Extract the [X, Y] coordinate from the center of the cell holding the provided text.  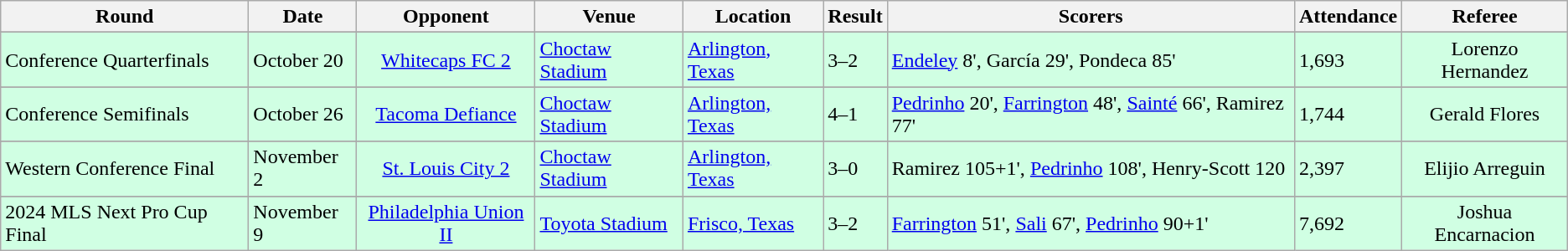
Conference Quarterfinals [125, 60]
2,397 [1348, 169]
Gerald Flores [1485, 114]
Round [125, 17]
Pedrinho 20', Farrington 48', Sainté 66', Ramirez 77' [1091, 114]
Toyota Stadium [609, 223]
November 2 [303, 169]
Scorers [1091, 17]
Joshua Encarnacion [1485, 223]
October 20 [303, 60]
Referee [1485, 17]
1,744 [1348, 114]
Whitecaps FC 2 [446, 60]
October 26 [303, 114]
Attendance [1348, 17]
4–1 [855, 114]
Result [855, 17]
November 9 [303, 223]
Venue [609, 17]
Lorenzo Hernandez [1485, 60]
Tacoma Defiance [446, 114]
Date [303, 17]
Opponent [446, 17]
Endeley 8', García 29', Pondeca 85' [1091, 60]
1,693 [1348, 60]
7,692 [1348, 223]
Conference Semifinals [125, 114]
Frisco, Texas [752, 223]
Elijio Arreguin [1485, 169]
Philadelphia Union II [446, 223]
Location [752, 17]
3–0 [855, 169]
2024 MLS Next Pro Cup Final [125, 223]
Ramirez 105+1', Pedrinho 108', Henry-Scott 120 [1091, 169]
Western Conference Final [125, 169]
Farrington 51', Sali 67', Pedrinho 90+1' [1091, 223]
St. Louis City 2 [446, 169]
